Provide the (X, Y) coordinate of the cell's center where the given text is located.  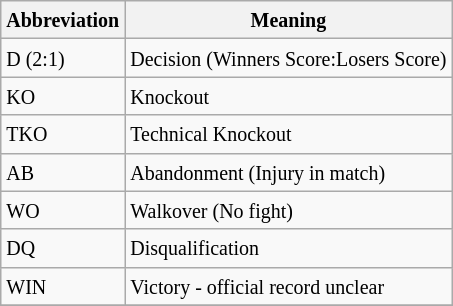
AB (63, 172)
Disqualification (288, 248)
Decision (Winners Score:Losers Score) (288, 58)
Knockout (288, 96)
DQ (63, 248)
TKO (63, 134)
Abbreviation (63, 20)
Abandonment (Injury in match) (288, 172)
D (2:1) (63, 58)
Technical Knockout (288, 134)
Meaning (288, 20)
WO (63, 210)
Walkover (No fight) (288, 210)
KO (63, 96)
WIN (63, 286)
Victory - official record unclear (288, 286)
